Output the [x, y] coordinate of the center of the cell containing the given text.  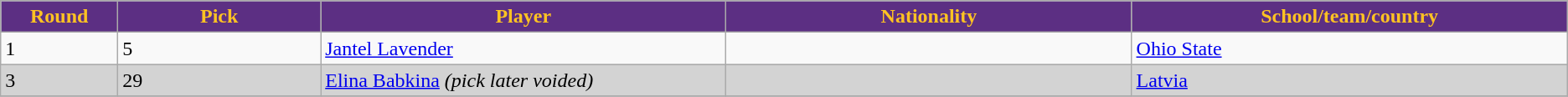
Jantel Lavender [524, 48]
School/team/country [1349, 17]
Elina Babkina (pick later voided) [524, 80]
29 [219, 80]
Round [59, 17]
3 [59, 80]
Pick [219, 17]
Ohio State [1349, 48]
Player [524, 17]
1 [59, 48]
Latvia [1349, 80]
Nationality [929, 17]
5 [219, 48]
